Extract the [x, y] coordinate from the center of the cell holding the provided text.  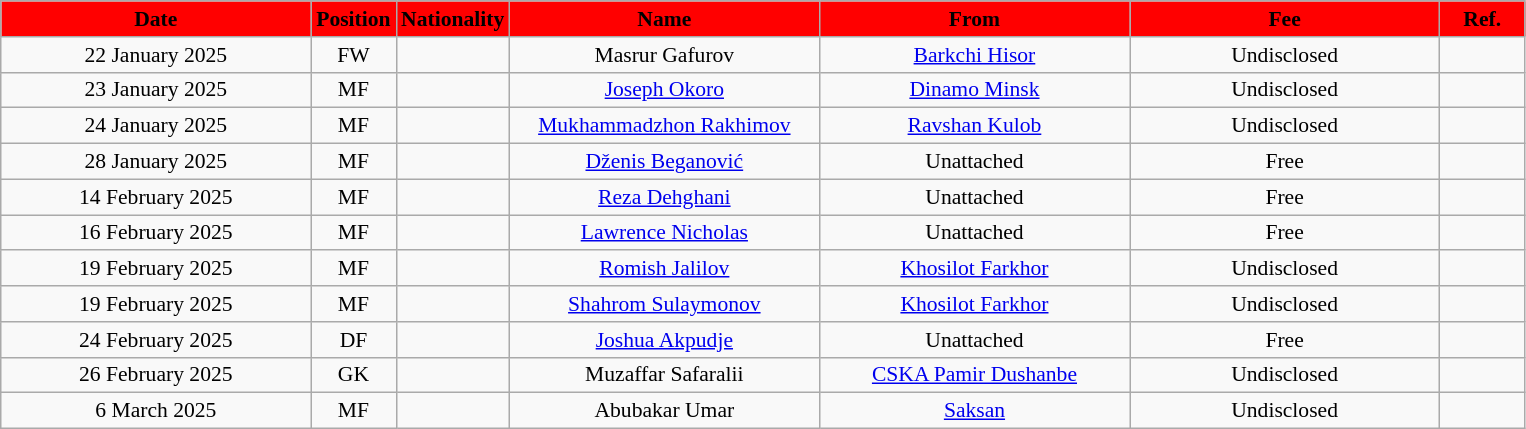
Lawrence Nicholas [664, 233]
28 January 2025 [156, 162]
24 January 2025 [156, 126]
Fee [1285, 19]
FW [354, 55]
GK [354, 375]
Ravshan Kulob [974, 126]
Muzaffar Safaralii [664, 375]
16 February 2025 [156, 233]
Name [664, 19]
26 February 2025 [156, 375]
Nationality [452, 19]
22 January 2025 [156, 55]
Dinamo Minsk [974, 90]
Shahrom Sulaymonov [664, 304]
DF [354, 340]
23 January 2025 [156, 90]
Mukhammadzhon Rakhimov [664, 126]
Date [156, 19]
Masrur Gafurov [664, 55]
Dženis Beganović [664, 162]
Saksan [974, 411]
CSKA Pamir Dushanbe [974, 375]
6 March 2025 [156, 411]
24 February 2025 [156, 340]
Barkchi Hisor [974, 55]
Abubakar Umar [664, 411]
From [974, 19]
Romish Jalilov [664, 269]
Position [354, 19]
Ref. [1482, 19]
Joshua Akpudje [664, 340]
Reza Dehghani [664, 197]
14 February 2025 [156, 197]
Joseph Okoro [664, 90]
